Pinpoint the cell where the given text exists, returning its [x, y] midpoint coordinate. 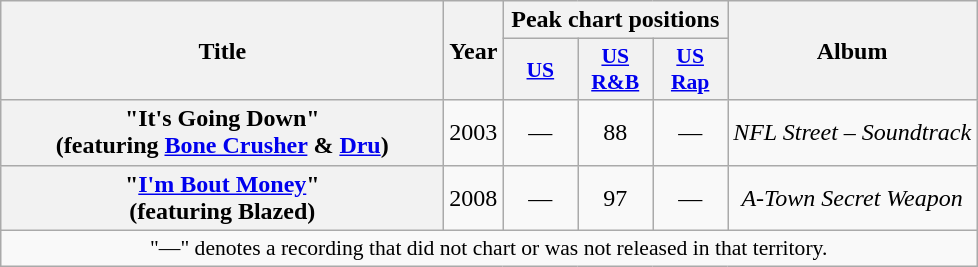
"I'm Bout Money"(featuring Blazed) [222, 198]
NFL Street – Soundtrack [852, 132]
Year [474, 50]
Title [222, 50]
2008 [474, 198]
88 [616, 132]
Album [852, 50]
"It's Going Down"(featuring Bone Crusher & Dru) [222, 132]
USR&B [616, 70]
USRap [690, 70]
A-Town Secret Weapon [852, 198]
97 [616, 198]
Peak chart positions [616, 20]
"—" denotes a recording that did not chart or was not released in that territory. [489, 248]
US [540, 70]
2003 [474, 132]
